Capture the cell that displays the provided text and extract its [x, y] central coordinate. 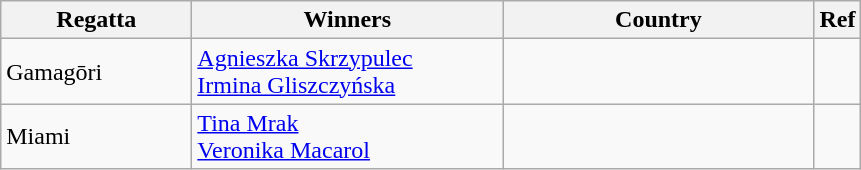
Gamagōri [96, 72]
Regatta [96, 20]
Country [658, 20]
Miami [96, 136]
Winners [348, 20]
Agnieszka SkrzypulecIrmina Gliszczyńska [348, 72]
Tina MrakVeronika Macarol [348, 136]
Ref [838, 20]
